Identify which cell holds the provided text, then report its [x, y] central coordinate. 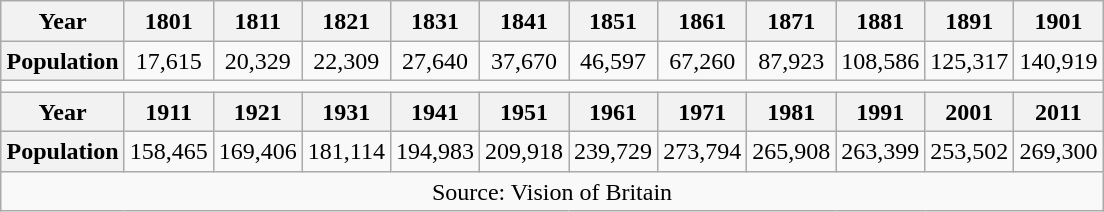
273,794 [702, 151]
2011 [1058, 112]
27,640 [434, 61]
1981 [792, 112]
125,317 [970, 61]
169,406 [258, 151]
1891 [970, 21]
1841 [524, 21]
17,615 [168, 61]
1991 [880, 112]
1931 [346, 112]
1831 [434, 21]
1881 [880, 21]
67,260 [702, 61]
1961 [614, 112]
265,908 [792, 151]
269,300 [1058, 151]
253,502 [970, 151]
20,329 [258, 61]
108,586 [880, 61]
1861 [702, 21]
263,399 [880, 151]
Source: Vision of Britain [552, 191]
1901 [1058, 21]
1971 [702, 112]
87,923 [792, 61]
209,918 [524, 151]
181,114 [346, 151]
1911 [168, 112]
158,465 [168, 151]
239,729 [614, 151]
1951 [524, 112]
1851 [614, 21]
1821 [346, 21]
1871 [792, 21]
2001 [970, 112]
1921 [258, 112]
1811 [258, 21]
140,919 [1058, 61]
37,670 [524, 61]
46,597 [614, 61]
194,983 [434, 151]
1941 [434, 112]
1801 [168, 21]
22,309 [346, 61]
